Detect which cell encompasses the target text, then output its [x, y] center coordinate. 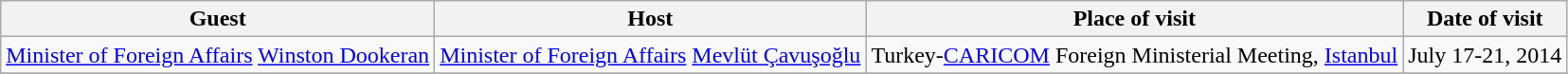
Turkey-CARICOM Foreign Ministerial Meeting, Istanbul [1135, 55]
Date of visit [1486, 19]
Minister of Foreign Affairs Mevlüt Çavuşoğlu [650, 55]
Place of visit [1135, 19]
Guest [218, 19]
Minister of Foreign Affairs Winston Dookeran [218, 55]
July 17-21, 2014 [1486, 55]
Host [650, 19]
